Capture the cell that displays the provided text and extract its (x, y) central coordinate. 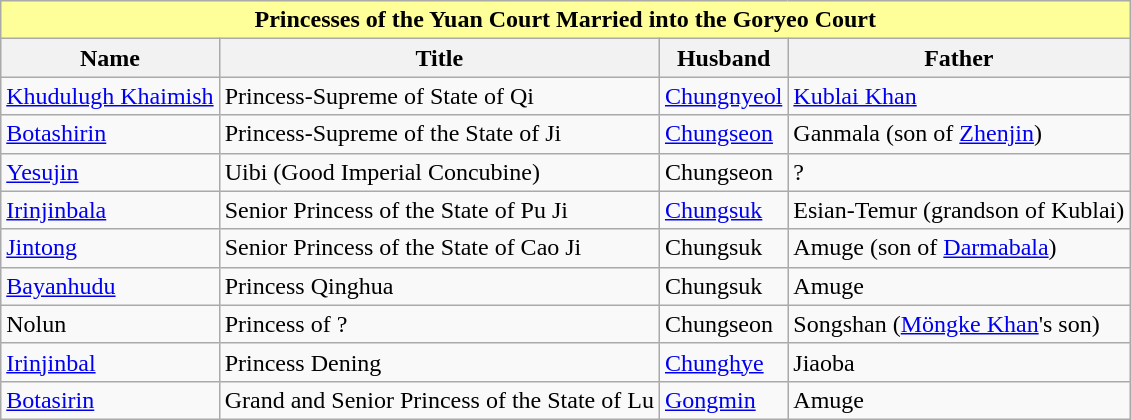
Bayanhudu (110, 286)
Gongmin (723, 400)
Irinjinbala (110, 210)
Jiaoba (959, 362)
Chungnyeol (723, 96)
Princess of ? (439, 324)
Jintong (110, 248)
Yesujin (110, 172)
Senior Princess of the State of Pu Ji (439, 210)
? (959, 172)
Princess-Supreme of State of Qi (439, 96)
Husband (723, 58)
Name (110, 58)
Botashirin (110, 134)
Chunghye (723, 362)
Grand and Senior Princess of the State of Lu (439, 400)
Songshan (Möngke Khan's son) (959, 324)
Botasirin (110, 400)
Father (959, 58)
Uibi (Good Imperial Concubine) (439, 172)
Irinjinbal (110, 362)
Esian-Temur (grandson of Kublai) (959, 210)
Princess Dening (439, 362)
Senior Princess of the State of Cao Ji (439, 248)
Khudulugh Khaimish (110, 96)
Princesses of the Yuan Court Married into the Goryeo Court (566, 20)
Kublai Khan (959, 96)
Princess Qinghua (439, 286)
Title (439, 58)
Ganmala (son of Zhenjin) (959, 134)
Amuge (son of Darmabala) (959, 248)
Nolun (110, 324)
Princess-Supreme of the State of Ji (439, 134)
